Detect which cell encompasses the target text, then output its (X, Y) center coordinate. 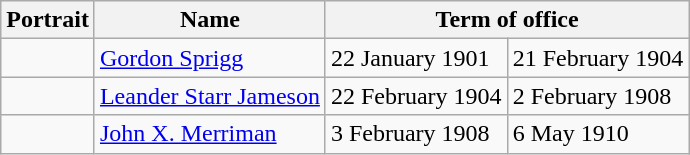
John X. Merriman (210, 134)
Gordon Sprigg (210, 58)
22 January 1901 (416, 58)
22 February 1904 (416, 96)
Name (210, 20)
21 February 1904 (598, 58)
3 February 1908 (416, 134)
6 May 1910 (598, 134)
Term of office (506, 20)
Portrait (48, 20)
2 February 1908 (598, 96)
Leander Starr Jameson (210, 96)
